Return (X, Y) of the center of cell containing provided text 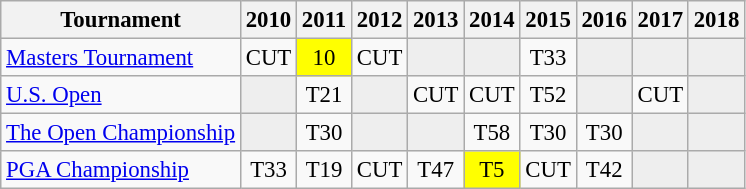
T42 (604, 170)
T52 (548, 95)
T5 (492, 170)
2016 (604, 20)
T19 (324, 170)
2018 (716, 20)
2011 (324, 20)
2014 (492, 20)
2013 (436, 20)
2010 (268, 20)
T58 (492, 133)
The Open Championship (121, 133)
T21 (324, 95)
Tournament (121, 20)
2017 (660, 20)
2012 (379, 20)
Masters Tournament (121, 58)
2015 (548, 20)
10 (324, 58)
U.S. Open (121, 95)
T47 (436, 170)
PGA Championship (121, 170)
